Identify which cell holds the provided text, then report its [X, Y] central coordinate. 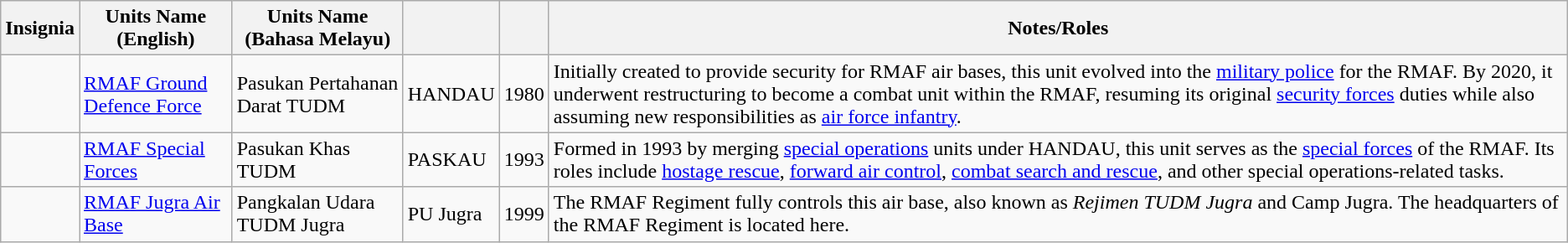
1999 [524, 215]
1980 [524, 94]
Pasukan Pertahanan Darat TUDM [317, 94]
Pangkalan Udara TUDM Jugra [317, 215]
RMAF Jugra Air Base [156, 215]
PASKAU [451, 159]
Units Name (English) [156, 28]
HANDAU [451, 94]
RMAF Ground Defence Force [156, 94]
Notes/Roles [1058, 28]
Insignia [40, 28]
1993 [524, 159]
PU Jugra [451, 215]
RMAF Special Forces [156, 159]
Units Name (Bahasa Melayu) [317, 28]
Pasukan Khas TUDM [317, 159]
